Output the [X, Y] coordinate of the center of the cell containing the given text.  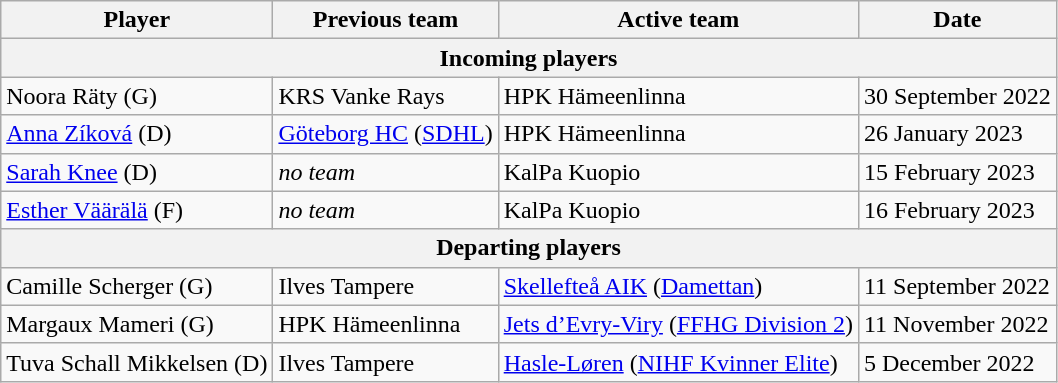
Anna Zíková (D) [137, 134]
Skellefteå AIK (Damettan) [678, 286]
Player [137, 20]
Active team [678, 20]
Camille Scherger (G) [137, 286]
KRS Vanke Rays [386, 96]
Jets d’Evry-Viry (FFHG Division 2) [678, 324]
15 February 2023 [957, 172]
30 September 2022 [957, 96]
Hasle-Løren (NIHF Kvinner Elite) [678, 362]
Sarah Knee (D) [137, 172]
11 September 2022 [957, 286]
5 December 2022 [957, 362]
Previous team [386, 20]
16 February 2023 [957, 210]
Date [957, 20]
Incoming players [528, 58]
Noora Räty (G) [137, 96]
Göteborg HC (SDHL) [386, 134]
11 November 2022 [957, 324]
Departing players [528, 248]
Tuva Schall Mikkelsen (D) [137, 362]
Margaux Mameri (G) [137, 324]
26 January 2023 [957, 134]
Esther Väärälä (F) [137, 210]
